Identify which cell holds the provided text, then report its [X, Y] central coordinate. 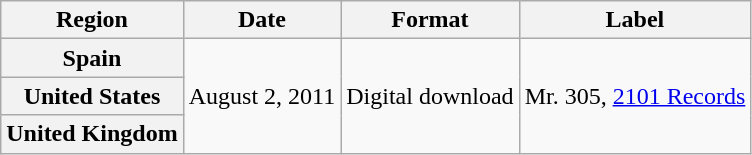
United States [92, 96]
United Kingdom [92, 134]
August 2, 2011 [262, 96]
Region [92, 20]
Spain [92, 58]
Format [430, 20]
Mr. 305, 2101 Records [635, 96]
Digital download [430, 96]
Date [262, 20]
Label [635, 20]
